Pinpoint the cell where the given text exists, returning its [X, Y] midpoint coordinate. 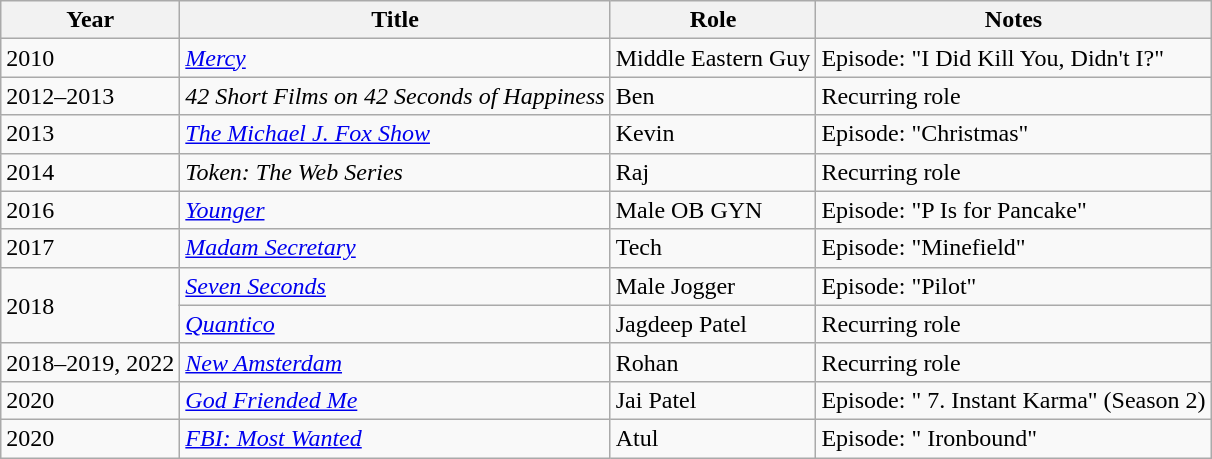
Tech [713, 248]
Ben [713, 96]
Episode: "I Did Kill You, Didn't I?" [1014, 58]
Episode: "Pilot" [1014, 286]
2013 [90, 134]
2018 [90, 305]
New Amsterdam [395, 362]
2018–2019, 2022 [90, 362]
42 Short Films on 42 Seconds of Happiness [395, 96]
Younger [395, 210]
Token: The Web Series [395, 172]
Mercy [395, 58]
Kevin [713, 134]
God Friended Me [395, 400]
Seven Seconds [395, 286]
2014 [90, 172]
Year [90, 20]
Jai Patel [713, 400]
Quantico [395, 324]
Jagdeep Patel [713, 324]
Episode: "P Is for Pancake" [1014, 210]
Notes [1014, 20]
2012–2013 [90, 96]
Raj [713, 172]
Role [713, 20]
2017 [90, 248]
Episode: "Minefield" [1014, 248]
Episode: " 7. Instant Karma" (Season 2) [1014, 400]
2016 [90, 210]
The Michael J. Fox Show [395, 134]
2010 [90, 58]
Male OB GYN [713, 210]
Atul [713, 438]
Episode: "Christmas" [1014, 134]
Rohan [713, 362]
Middle Eastern Guy [713, 58]
Male Jogger [713, 286]
Madam Secretary [395, 248]
FBI: Most Wanted [395, 438]
Episode: " Ironbound" [1014, 438]
Title [395, 20]
